Identify which cell holds the provided text, then report its (X, Y) central coordinate. 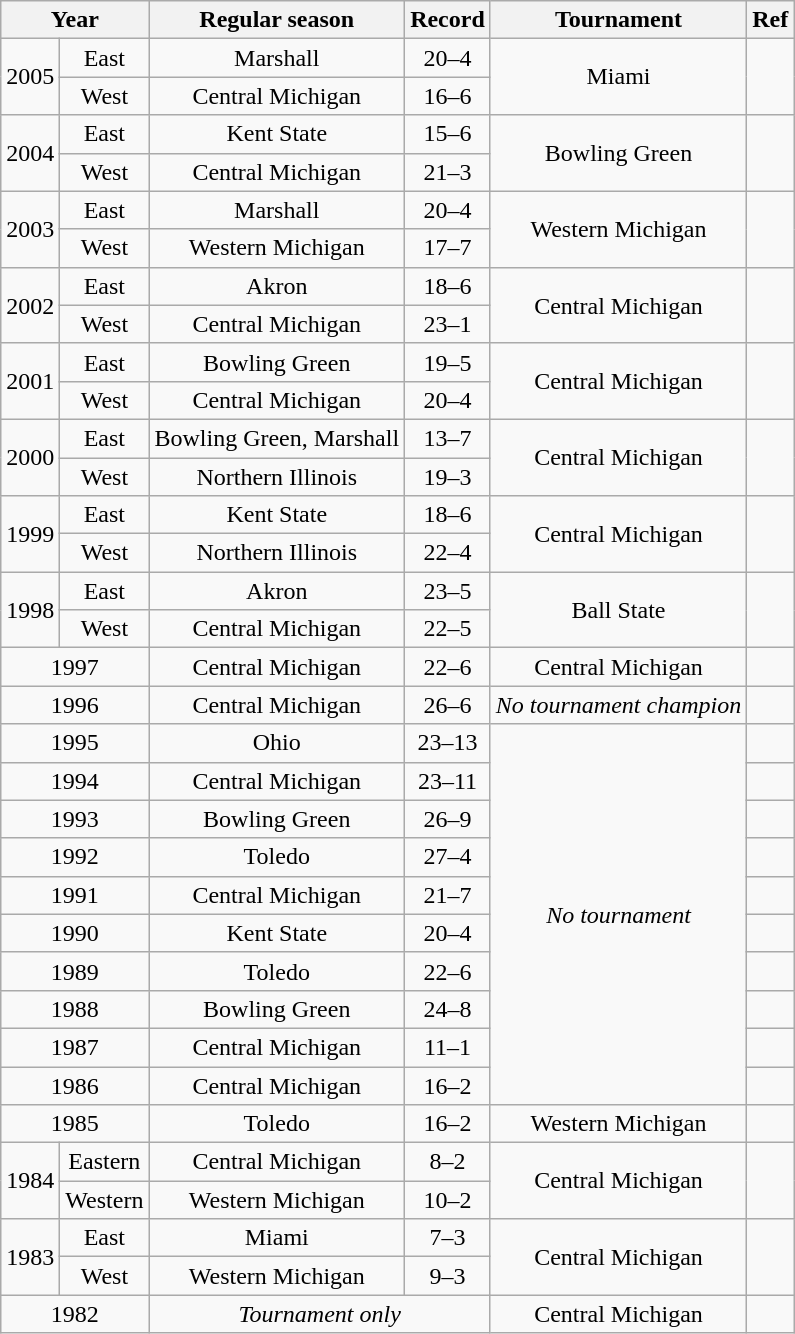
Year (75, 20)
27–4 (448, 857)
23–13 (448, 743)
Bowling Green, Marshall (277, 438)
1999 (30, 534)
24–8 (448, 1009)
1982 (75, 1314)
11–1 (448, 1047)
1988 (75, 1009)
1983 (30, 1257)
1987 (75, 1047)
Ref (770, 20)
9–3 (448, 1276)
10–2 (448, 1200)
15–6 (448, 134)
1995 (75, 743)
Regular season (277, 20)
Record (448, 20)
1984 (30, 1181)
23–1 (448, 324)
2005 (30, 77)
1996 (75, 705)
1986 (75, 1085)
2004 (30, 153)
1994 (75, 781)
23–5 (448, 591)
19–5 (448, 362)
21–7 (448, 895)
Ohio (277, 743)
2002 (30, 305)
2000 (30, 457)
Ball State (618, 610)
No tournament champion (618, 705)
Western (104, 1200)
2001 (30, 381)
21–3 (448, 172)
26–6 (448, 705)
22–4 (448, 553)
1997 (75, 667)
7–3 (448, 1238)
1993 (75, 819)
23–11 (448, 781)
No tournament (618, 914)
1998 (30, 610)
Eastern (104, 1162)
1985 (75, 1124)
17–7 (448, 248)
1989 (75, 971)
22–5 (448, 629)
8–2 (448, 1162)
Tournament (618, 20)
19–3 (448, 477)
1992 (75, 857)
2003 (30, 229)
1991 (75, 895)
Tournament only (320, 1314)
16–6 (448, 96)
1990 (75, 933)
13–7 (448, 438)
26–9 (448, 819)
